For the text-containing cell, return its midpoint in (x, y) coordinate format. 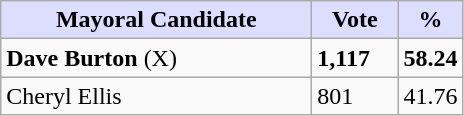
Mayoral Candidate (156, 20)
% (430, 20)
58.24 (430, 58)
Dave Burton (X) (156, 58)
801 (355, 96)
Cheryl Ellis (156, 96)
1,117 (355, 58)
41.76 (430, 96)
Vote (355, 20)
